Return the [x, y] coordinate for the center point of the cell that contains the specified text.  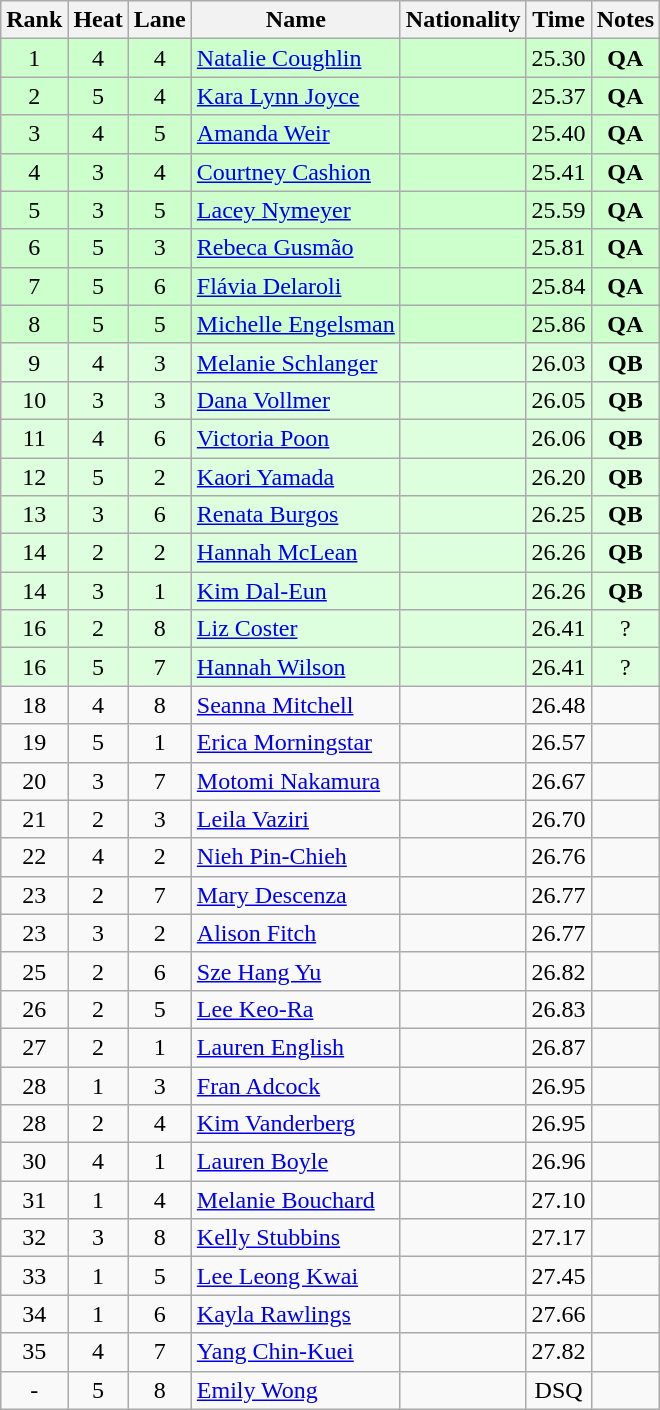
- [34, 1390]
Lane [160, 20]
31 [34, 1200]
Kaori Yamada [296, 477]
Lee Keo-Ra [296, 1009]
26.06 [558, 438]
Hannah McLean [296, 553]
34 [34, 1314]
30 [34, 1162]
Lacey Nymeyer [296, 210]
12 [34, 477]
Renata Burgos [296, 515]
Emily Wong [296, 1390]
19 [34, 743]
21 [34, 819]
Nationality [463, 20]
Nieh Pin-Chieh [296, 857]
Kayla Rawlings [296, 1314]
Time [558, 20]
26.87 [558, 1047]
26.76 [558, 857]
26.05 [558, 400]
26.82 [558, 971]
27.10 [558, 1200]
Heat [98, 20]
Natalie Coughlin [296, 58]
Liz Coster [296, 629]
25.59 [558, 210]
25.37 [558, 96]
Mary Descenza [296, 895]
Lee Leong Kwai [296, 1276]
26.96 [558, 1162]
26.70 [558, 819]
Lauren English [296, 1047]
Flávia Delaroli [296, 286]
Name [296, 20]
Melanie Bouchard [296, 1200]
32 [34, 1238]
Amanda Weir [296, 134]
Victoria Poon [296, 438]
25.84 [558, 286]
Hannah Wilson [296, 667]
27 [34, 1047]
35 [34, 1352]
27.66 [558, 1314]
22 [34, 857]
11 [34, 438]
26.48 [558, 705]
26.03 [558, 362]
26.67 [558, 781]
Erica Morningstar [296, 743]
Fran Adcock [296, 1085]
18 [34, 705]
26.57 [558, 743]
25.86 [558, 324]
Lauren Boyle [296, 1162]
25.40 [558, 134]
13 [34, 515]
27.17 [558, 1238]
Yang Chin-Kuei [296, 1352]
20 [34, 781]
9 [34, 362]
Rank [34, 20]
Dana Vollmer [296, 400]
Leila Vaziri [296, 819]
10 [34, 400]
Melanie Schlanger [296, 362]
Alison Fitch [296, 933]
Seanna Mitchell [296, 705]
Kelly Stubbins [296, 1238]
Sze Hang Yu [296, 971]
26.83 [558, 1009]
26.20 [558, 477]
25 [34, 971]
27.45 [558, 1276]
Kim Vanderberg [296, 1124]
Kara Lynn Joyce [296, 96]
33 [34, 1276]
25.30 [558, 58]
DSQ [558, 1390]
27.82 [558, 1352]
25.41 [558, 172]
Kim Dal-Eun [296, 591]
25.81 [558, 248]
Michelle Engelsman [296, 324]
Rebeca Gusmão [296, 248]
26.25 [558, 515]
26 [34, 1009]
Notes [625, 20]
Courtney Cashion [296, 172]
Motomi Nakamura [296, 781]
